Capture the cell that displays the provided text and extract its (X, Y) central coordinate. 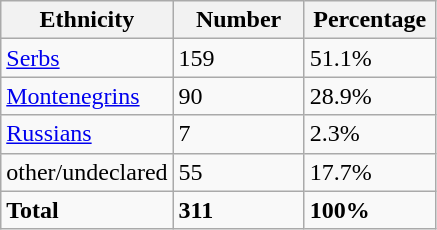
2.3% (370, 134)
28.9% (370, 96)
311 (238, 210)
51.1% (370, 58)
Russians (87, 134)
Total (87, 210)
Number (238, 20)
55 (238, 172)
90 (238, 96)
Montenegrins (87, 96)
17.7% (370, 172)
other/undeclared (87, 172)
Ethnicity (87, 20)
Percentage (370, 20)
100% (370, 210)
7 (238, 134)
159 (238, 58)
Serbs (87, 58)
